Return the [x, y] coordinate for the center point of the cell that contains the specified text.  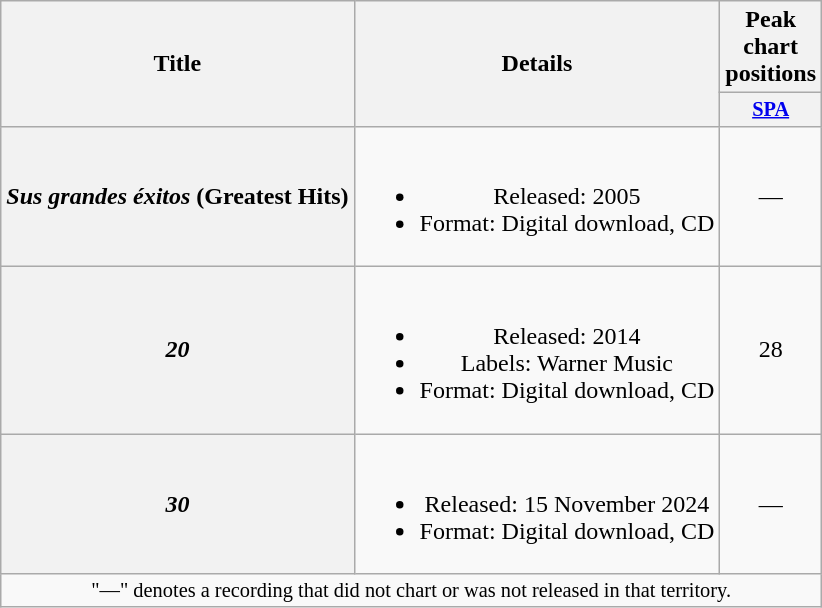
"—" denotes a recording that did not chart or was not released in that territory. [412, 591]
20 [178, 350]
Title [178, 64]
28 [771, 350]
Released: 15 November 2024Format: Digital download, CD [537, 504]
Sus grandes éxitos (Greatest Hits) [178, 196]
SPA [771, 110]
Released: 2005Format: Digital download, CD [537, 196]
Peak chart positions [771, 47]
Details [537, 64]
Released: 2014Labels: Warner MusicFormat: Digital download, CD [537, 350]
30 [178, 504]
